Detect which cell encompasses the target text, then output its (X, Y) center coordinate. 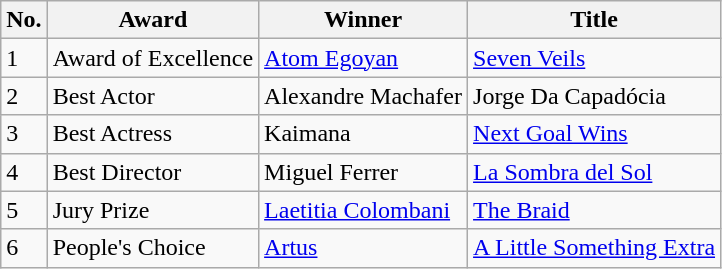
La Sombra del Sol (594, 172)
Best Actress (152, 134)
5 (24, 210)
Next Goal Wins (594, 134)
No. (24, 20)
Artus (364, 248)
Award (152, 20)
Best Director (152, 172)
Jury Prize (152, 210)
Seven Veils (594, 58)
Kaimana (364, 134)
Title (594, 20)
2 (24, 96)
Miguel Ferrer (364, 172)
People's Choice (152, 248)
4 (24, 172)
Laetitia Colombani (364, 210)
Alexandre Machafer (364, 96)
Winner (364, 20)
6 (24, 248)
A Little Something Extra (594, 248)
Jorge Da Capadócia (594, 96)
Award of Excellence (152, 58)
1 (24, 58)
Atom Egoyan (364, 58)
Best Actor (152, 96)
The Braid (594, 210)
3 (24, 134)
